Pinpoint the cell where the given text exists, returning its [X, Y] midpoint coordinate. 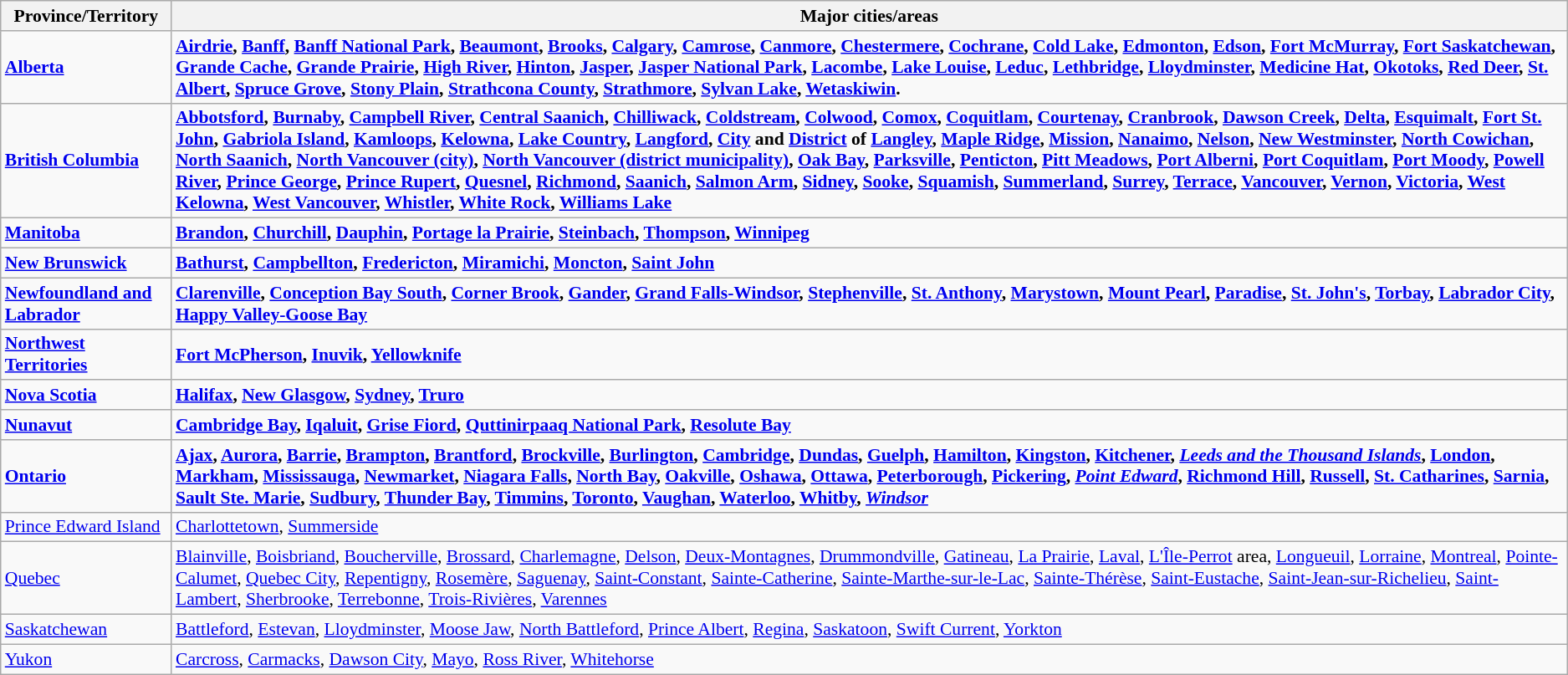
Fort McPherson, Inuvik, Yellowknife [870, 355]
Cambridge Bay, Iqaluit, Grise Fiord, Quttinirpaaq National Park, Resolute Bay [870, 425]
Newfoundland and Labrador [86, 303]
New Brunswick [86, 263]
Prince Edward Island [86, 527]
Yukon [86, 659]
Quebec [86, 579]
Saskatchewan [86, 630]
Charlottetown, Summerside [870, 527]
Nova Scotia [86, 396]
Battleford, Estevan, Lloydminster, Moose Jaw, North Battleford, Prince Albert, Regina, Saskatoon, Swift Current, Yorkton [870, 630]
Halifax, New Glasgow, Sydney, Truro [870, 396]
Bathurst, Campbellton, Fredericton, Miramichi, Moncton, Saint John [870, 263]
Province/Territory [86, 16]
Brandon, Churchill, Dauphin, Portage la Prairie, Steinbach, Thompson, Winnipeg [870, 233]
British Columbia [86, 161]
Ontario [86, 477]
Northwest Territories [86, 355]
Nunavut [86, 425]
Manitoba [86, 233]
Alberta [86, 67]
Major cities/areas [870, 16]
Carcross, Carmacks, Dawson City, Mayo, Ross River, Whitehorse [870, 659]
